Return (x, y) of the center of cell containing provided text 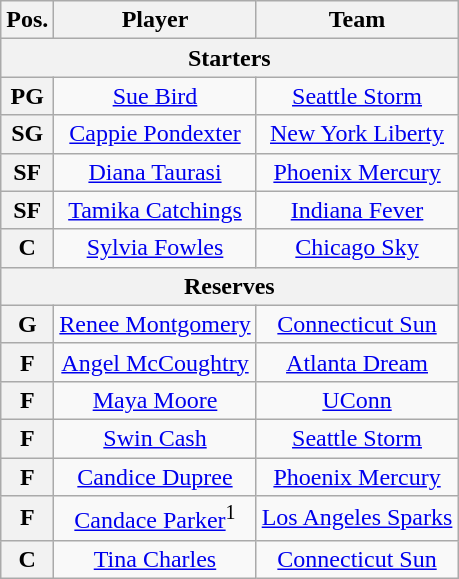
Reserves (230, 286)
Team (357, 20)
PG (28, 96)
UConn (357, 400)
Angel McCoughtry (155, 362)
Maya Moore (155, 400)
Tina Charles (155, 559)
Cappie Pondexter (155, 134)
Los Angeles Sparks (357, 518)
New York Liberty (357, 134)
Chicago Sky (357, 248)
G (28, 324)
Tamika Catchings (155, 210)
Atlanta Dream (357, 362)
SG (28, 134)
Diana Taurasi (155, 172)
Starters (230, 58)
Candice Dupree (155, 477)
Renee Montgomery (155, 324)
Candace Parker1 (155, 518)
Sylvia Fowles (155, 248)
Swin Cash (155, 438)
Player (155, 20)
Sue Bird (155, 96)
Pos. (28, 20)
Indiana Fever (357, 210)
